From the cell containing the given text, extract its center point as (x, y) coordinate. 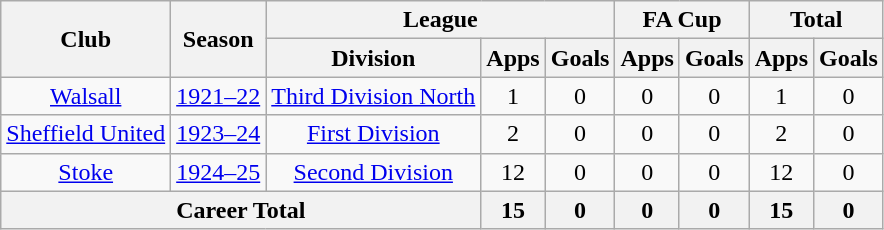
League (440, 20)
Season (218, 39)
Stoke (86, 172)
Career Total (241, 210)
1923–24 (218, 134)
FA Cup (682, 20)
1921–22 (218, 96)
Sheffield United (86, 134)
Division (374, 58)
Total (816, 20)
1924–25 (218, 172)
First Division (374, 134)
Second Division (374, 172)
Club (86, 39)
Third Division North (374, 96)
Walsall (86, 96)
